Return the [x, y] coordinate for the center point of the cell that contains the specified text.  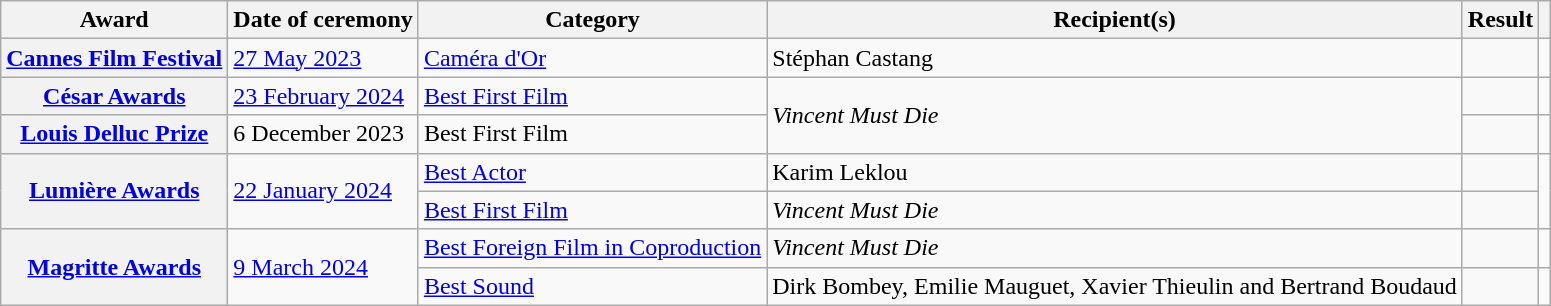
27 May 2023 [324, 58]
Best Actor [592, 172]
Karim Leklou [1115, 172]
Award [114, 20]
César Awards [114, 96]
6 December 2023 [324, 134]
Louis Delluc Prize [114, 134]
Result [1500, 20]
Dirk Bombey, Emilie Mauguet, Xavier Thieulin and Bertrand Boudaud [1115, 286]
Date of ceremony [324, 20]
Caméra d'Or [592, 58]
Lumière Awards [114, 191]
22 January 2024 [324, 191]
Best Sound [592, 286]
Best Foreign Film in Coproduction [592, 248]
Category [592, 20]
Stéphan Castang [1115, 58]
Magritte Awards [114, 267]
Recipient(s) [1115, 20]
23 February 2024 [324, 96]
Cannes Film Festival [114, 58]
9 March 2024 [324, 267]
